Detect which cell encompasses the target text, then output its (x, y) center coordinate. 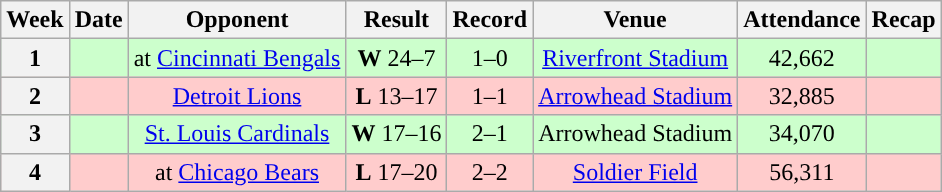
at Chicago Bears (237, 172)
Detroit Lions (237, 96)
3 (35, 134)
2–1 (490, 134)
L 17–20 (396, 172)
Week (35, 20)
Attendance (802, 20)
34,070 (802, 134)
42,662 (802, 58)
2 (35, 96)
1 (35, 58)
1–1 (490, 96)
Result (396, 20)
W 24–7 (396, 58)
Riverfront Stadium (636, 58)
at Cincinnati Bengals (237, 58)
Soldier Field (636, 172)
2–2 (490, 172)
Date (98, 20)
Record (490, 20)
St. Louis Cardinals (237, 134)
Opponent (237, 20)
W 17–16 (396, 134)
56,311 (802, 172)
4 (35, 172)
1–0 (490, 58)
32,885 (802, 96)
Venue (636, 20)
L 13–17 (396, 96)
Recap (904, 20)
